Search for the cell housing the specified text and yield its (X, Y) center coordinate. 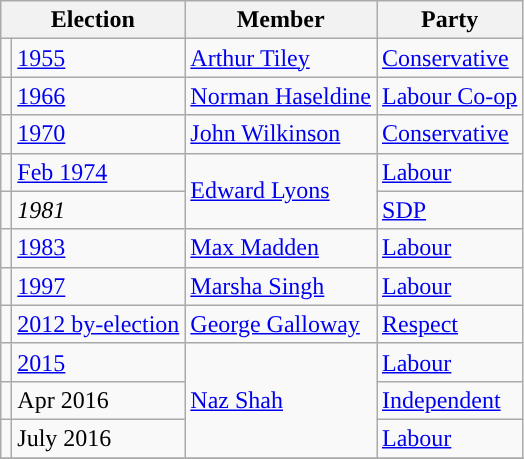
July 2016 (98, 438)
SDP (449, 210)
Norman Haseldine (281, 96)
Election (93, 20)
1981 (98, 210)
2012 by-election (98, 324)
Edward Lyons (281, 191)
Respect (449, 324)
1970 (98, 134)
Arthur Tiley (281, 58)
Apr 2016 (98, 400)
Feb 1974 (98, 172)
Max Madden (281, 248)
1997 (98, 286)
Marsha Singh (281, 286)
Naz Shah (281, 400)
Labour Co-op (449, 96)
2015 (98, 362)
Member (281, 20)
Independent (449, 400)
1966 (98, 96)
1955 (98, 58)
1983 (98, 248)
George Galloway (281, 324)
John Wilkinson (281, 134)
Party (449, 20)
